Capture the cell that displays the provided text and extract its (X, Y) central coordinate. 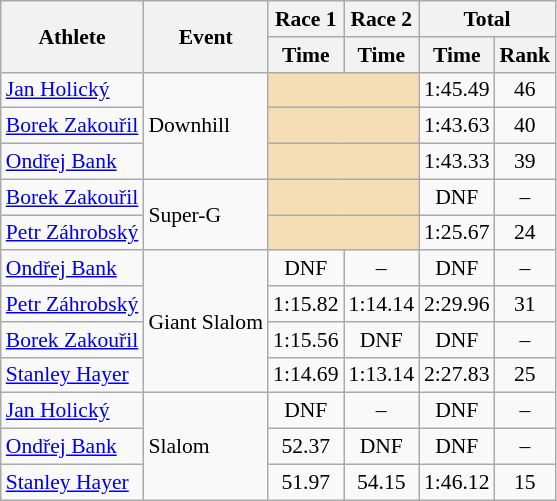
1:43.63 (456, 126)
1:43.33 (456, 162)
Rank (526, 55)
54.15 (382, 482)
Super-G (206, 214)
31 (526, 304)
1:14.69 (306, 375)
1:15.82 (306, 304)
Giant Slalom (206, 322)
52.37 (306, 447)
2:27.83 (456, 375)
1:14.14 (382, 304)
Downhill (206, 126)
1:15.56 (306, 340)
Race 1 (306, 19)
39 (526, 162)
1:45.49 (456, 90)
15 (526, 482)
24 (526, 233)
1:46.12 (456, 482)
1:13.14 (382, 375)
Slalom (206, 446)
Event (206, 36)
51.97 (306, 482)
25 (526, 375)
2:29.96 (456, 304)
40 (526, 126)
1:25.67 (456, 233)
Race 2 (382, 19)
Total (487, 19)
Athlete (72, 36)
46 (526, 90)
